Detect which cell encompasses the target text, then output its [x, y] center coordinate. 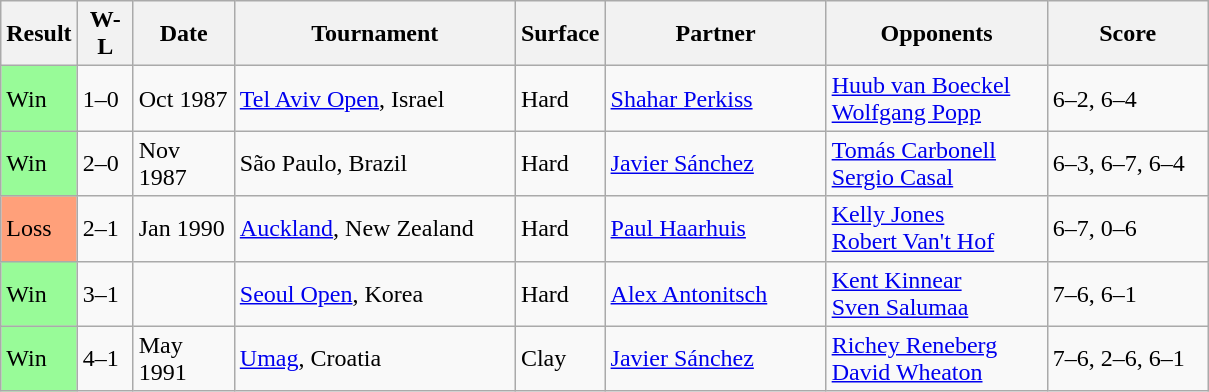
May 1991 [184, 358]
6–2, 6–4 [1128, 98]
Score [1128, 34]
Tel Aviv Open, Israel [374, 98]
Surface [560, 34]
4–1 [105, 358]
7–6, 2–6, 6–1 [1128, 358]
Jan 1990 [184, 228]
Richey Reneberg David Wheaton [936, 358]
Umag, Croatia [374, 358]
7–6, 6–1 [1128, 294]
Nov 1987 [184, 164]
Alex Antonitsch [716, 294]
2–0 [105, 164]
2–1 [105, 228]
Kent Kinnear Sven Salumaa [936, 294]
Opponents [936, 34]
W-L [105, 34]
São Paulo, Brazil [374, 164]
3–1 [105, 294]
Auckland, New Zealand [374, 228]
Kelly Jones Robert Van't Hof [936, 228]
Partner [716, 34]
Oct 1987 [184, 98]
6–3, 6–7, 6–4 [1128, 164]
Paul Haarhuis [716, 228]
Shahar Perkiss [716, 98]
6–7, 0–6 [1128, 228]
Tournament [374, 34]
Date [184, 34]
Tomás Carbonell Sergio Casal [936, 164]
1–0 [105, 98]
Loss [39, 228]
Result [39, 34]
Clay [560, 358]
Seoul Open, Korea [374, 294]
Huub van Boeckel Wolfgang Popp [936, 98]
